Find where the given text appears and provide that cell's center as (X, Y) coordinate. 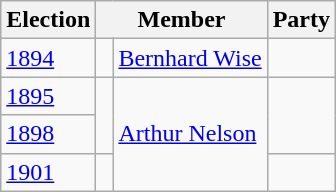
Member (182, 20)
1894 (48, 58)
Party (301, 20)
Bernhard Wise (190, 58)
Election (48, 20)
1895 (48, 96)
Arthur Nelson (190, 134)
1901 (48, 172)
1898 (48, 134)
